Identify which cell holds the provided text, then report its [x, y] central coordinate. 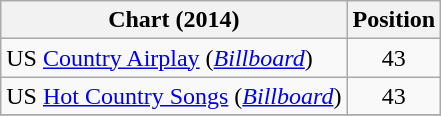
Chart (2014) [174, 20]
US Hot Country Songs (Billboard) [174, 96]
US Country Airplay (Billboard) [174, 58]
Position [394, 20]
